Return the [X, Y] coordinate for the center point of the cell that contains the specified text.  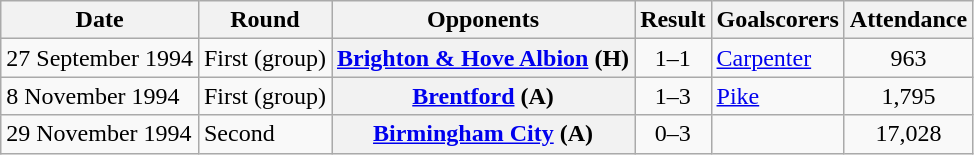
17,028 [908, 134]
1–3 [673, 96]
Result [673, 20]
Second [264, 134]
1–1 [673, 58]
Round [264, 20]
8 November 1994 [100, 96]
Carpenter [778, 58]
Opponents [484, 20]
Brentford (A) [484, 96]
Goalscorers [778, 20]
Birmingham City (A) [484, 134]
Brighton & Hove Albion (H) [484, 58]
27 September 1994 [100, 58]
1,795 [908, 96]
Pike [778, 96]
29 November 1994 [100, 134]
963 [908, 58]
Date [100, 20]
Attendance [908, 20]
0–3 [673, 134]
